Return (X, Y) of the center of cell containing provided text 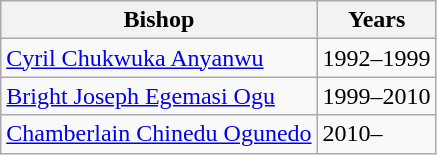
1999–2010 (376, 96)
Bright Joseph Egemasi Ogu (159, 96)
Chamberlain Chinedu Ogunedo (159, 134)
Bishop (159, 20)
Years (376, 20)
Cyril Chukwuka Anyanwu (159, 58)
2010– (376, 134)
1992–1999 (376, 58)
